Pinpoint the cell where the given text exists, returning its (X, Y) midpoint coordinate. 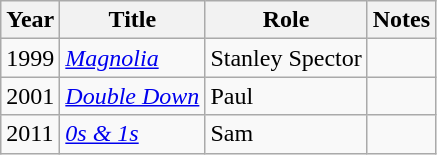
Year (30, 20)
Double Down (132, 96)
Sam (286, 134)
Paul (286, 96)
Notes (401, 20)
Title (132, 20)
Role (286, 20)
Magnolia (132, 58)
2001 (30, 96)
2011 (30, 134)
0s & 1s (132, 134)
Stanley Spector (286, 58)
1999 (30, 58)
